Output the (X, Y) coordinate of the center of the cell containing the given text.  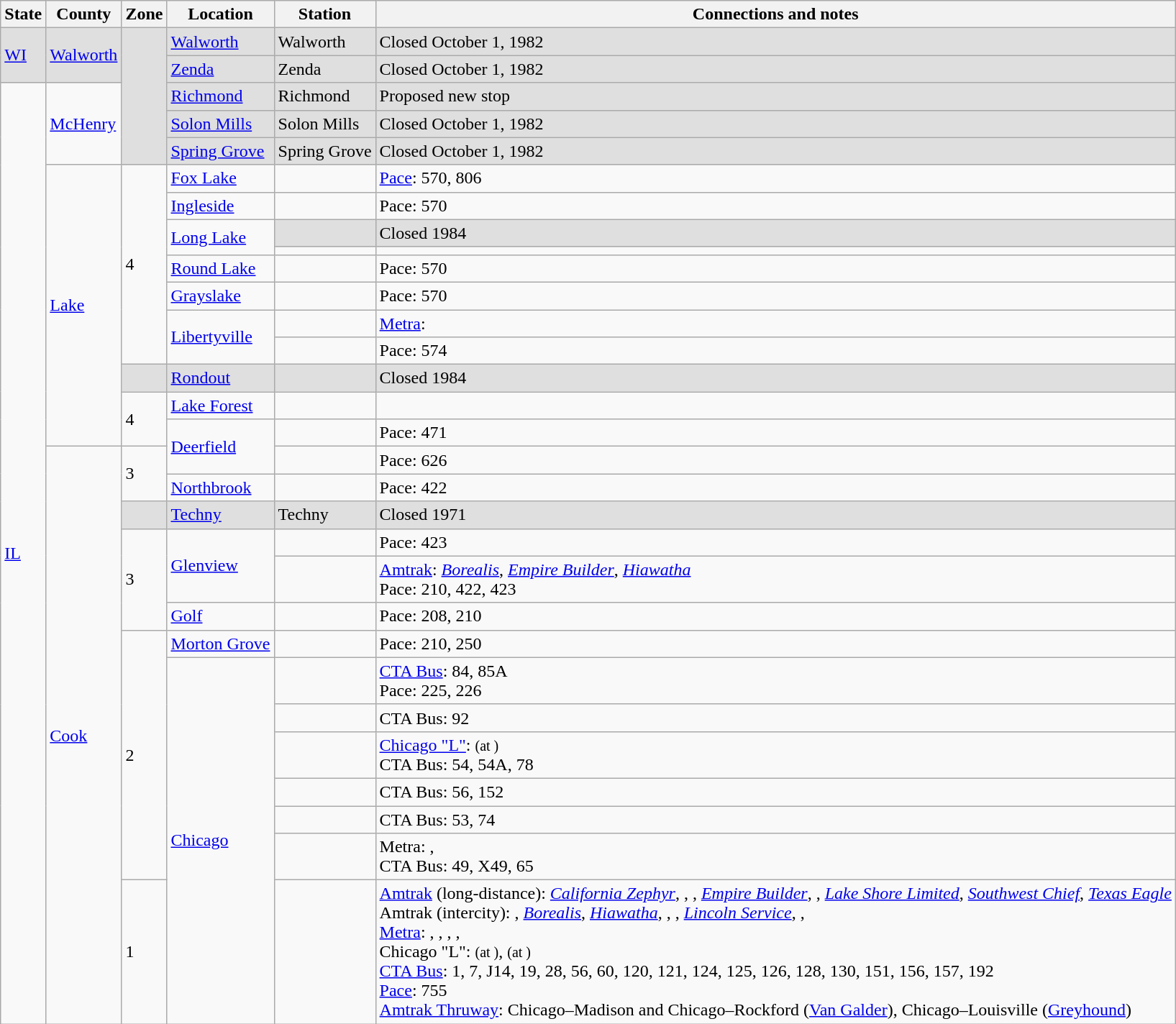
Pace: 574 (775, 351)
CTA Bus: 84, 85A Pace: 225, 226 (775, 680)
Location (220, 14)
Station (325, 14)
Cook (83, 735)
Metra: (775, 323)
State (23, 14)
Pace: 423 (775, 542)
Amtrak: Borealis, Empire Builder, Hiawatha Pace: 210, 422, 423 (775, 580)
Pace: 422 (775, 488)
Pace: 471 (775, 433)
Zone (144, 14)
WI (23, 55)
Proposed new stop (775, 96)
Closed 1971 (775, 515)
Long Lake (220, 237)
Connections and notes (775, 14)
Chicago "L": (at ) CTA Bus: 54, 54A, 78 (775, 755)
Pace: 570, 806 (775, 178)
Lake (83, 306)
CTA Bus: 92 (775, 718)
Deerfield (220, 447)
IL (23, 554)
Pace: 210, 250 (775, 644)
Lake Forest (220, 406)
County (83, 14)
2 (144, 755)
Glenview (220, 565)
Libertyville (220, 337)
CTA Bus: 53, 74 (775, 819)
Golf (220, 616)
Metra: , CTA Bus: 49, X49, 65 (775, 857)
Chicago (220, 840)
Fox Lake (220, 178)
Northbrook (220, 488)
Round Lake (220, 268)
Pace: 208, 210 (775, 616)
Pace: 626 (775, 460)
Grayslake (220, 296)
McHenry (83, 124)
1 (144, 952)
Rondout (220, 378)
Morton Grove (220, 644)
CTA Bus: 56, 152 (775, 792)
Ingleside (220, 206)
